Extract the [x, y] coordinate from the center of the cell holding the provided text.  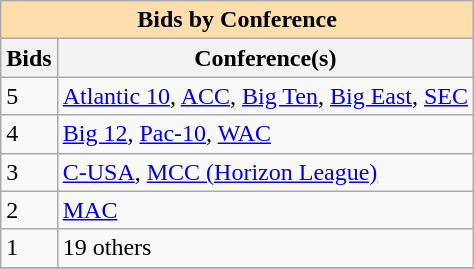
19 others [265, 248]
MAC [265, 210]
C-USA, MCC (Horizon League) [265, 172]
4 [29, 134]
5 [29, 96]
1 [29, 248]
Big 12, Pac-10, WAC [265, 134]
3 [29, 172]
Atlantic 10, ACC, Big Ten, Big East, SEC [265, 96]
Bids [29, 58]
Conference(s) [265, 58]
Bids by Conference [238, 20]
2 [29, 210]
